Capture the cell that displays the provided text and extract its [x, y] central coordinate. 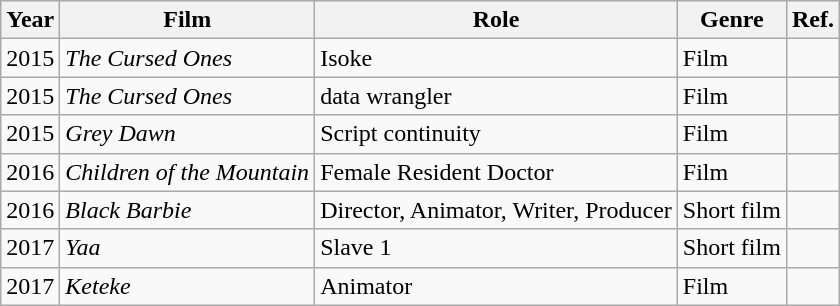
Role [496, 20]
Children of the Mountain [188, 172]
Keteke [188, 286]
Ref. [812, 20]
Yaa [188, 248]
data wrangler [496, 96]
Script continuity [496, 134]
Isoke [496, 58]
Slave 1 [496, 248]
Female Resident Doctor [496, 172]
Animator [496, 286]
Director, Animator, Writer, Producer [496, 210]
Year [30, 20]
Genre [732, 20]
Grey Dawn [188, 134]
Black Barbie [188, 210]
